From the cell containing the given text, extract its center point as (X, Y) coordinate. 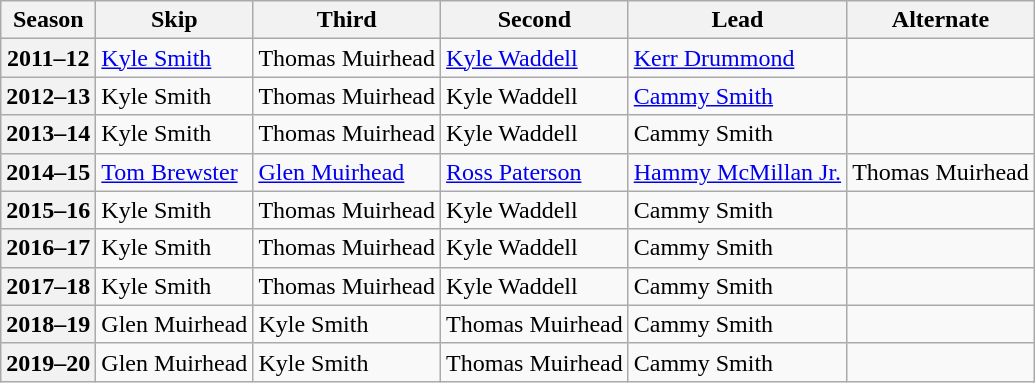
2012–13 (48, 96)
2019–20 (48, 362)
2011–12 (48, 58)
2014–15 (48, 172)
2016–17 (48, 248)
2017–18 (48, 286)
2013–14 (48, 134)
2015–16 (48, 210)
Kerr Drummond (737, 58)
Tom Brewster (174, 172)
2018–19 (48, 324)
Lead (737, 20)
Skip (174, 20)
Hammy McMillan Jr. (737, 172)
Season (48, 20)
Second (535, 20)
Alternate (941, 20)
Third (347, 20)
Ross Paterson (535, 172)
